Return the (x, y) coordinate for the center point of the cell that contains the specified text.  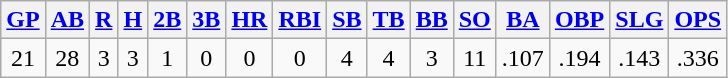
.194 (579, 58)
1 (168, 58)
.143 (640, 58)
TB (388, 20)
SLG (640, 20)
.336 (698, 58)
3B (206, 20)
BB (432, 20)
28 (67, 58)
R (104, 20)
.107 (522, 58)
OPS (698, 20)
SO (474, 20)
BA (522, 20)
AB (67, 20)
21 (23, 58)
RBI (300, 20)
H (133, 20)
11 (474, 58)
SB (347, 20)
HR (250, 20)
2B (168, 20)
OBP (579, 20)
GP (23, 20)
